Extract the (X, Y) coordinate from the center of the cell holding the provided text.  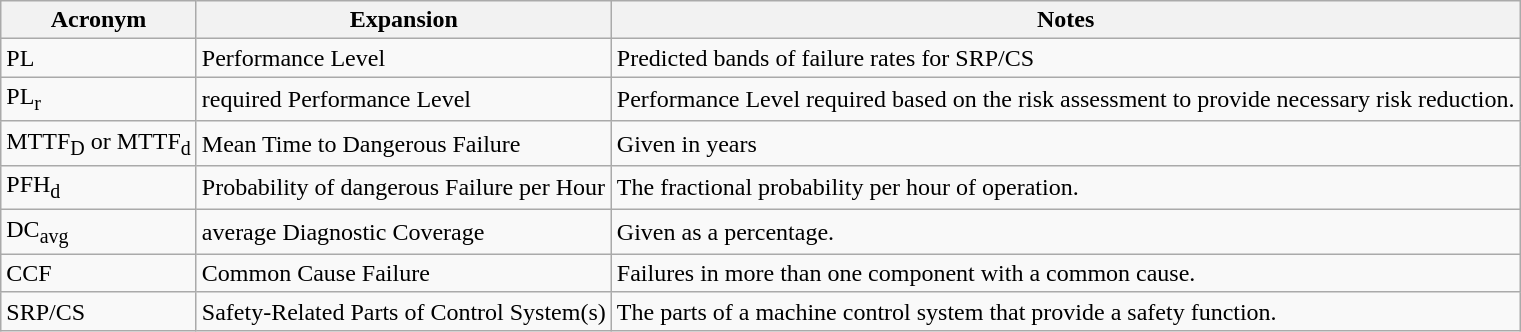
Probability of dangerous Failure per Hour (404, 188)
Performance Level required based on the risk assessment to provide necessary risk reduction. (1066, 99)
Expansion (404, 20)
MTTFD or MTTFd (99, 143)
Given as a percentage. (1066, 232)
Performance Level (404, 58)
Mean Time to Dangerous Failure (404, 143)
The parts of a machine control system that provide a safety function. (1066, 311)
required Performance Level (404, 99)
PL (99, 58)
Safety-Related Parts of Control System(s) (404, 311)
Common Cause Failure (404, 273)
SRP/CS (99, 311)
PFHd (99, 188)
Given in years (1066, 143)
Predicted bands of failure rates for SRP/CS (1066, 58)
PLr (99, 99)
DCavg (99, 232)
The fractional probability per hour of operation. (1066, 188)
Failures in more than one component with a common cause. (1066, 273)
CCF (99, 273)
Acronym (99, 20)
average Diagnostic Coverage (404, 232)
Notes (1066, 20)
